Determine the (X, Y) coordinate at the center of the cell enclosing the given text.  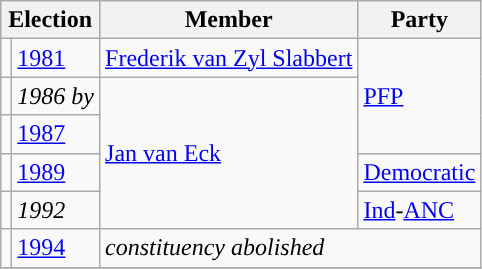
1994 (56, 248)
Election (50, 20)
1986 by (56, 96)
Member (229, 20)
1987 (56, 134)
Ind-ANC (420, 210)
1981 (56, 58)
Jan van Eck (229, 153)
1989 (56, 172)
PFP (420, 96)
constituency abolished (290, 248)
Frederik van Zyl Slabbert (229, 58)
1992 (56, 210)
Democratic (420, 172)
Party (420, 20)
